Return the (x, y) coordinate for the center point of the cell that contains the specified text.  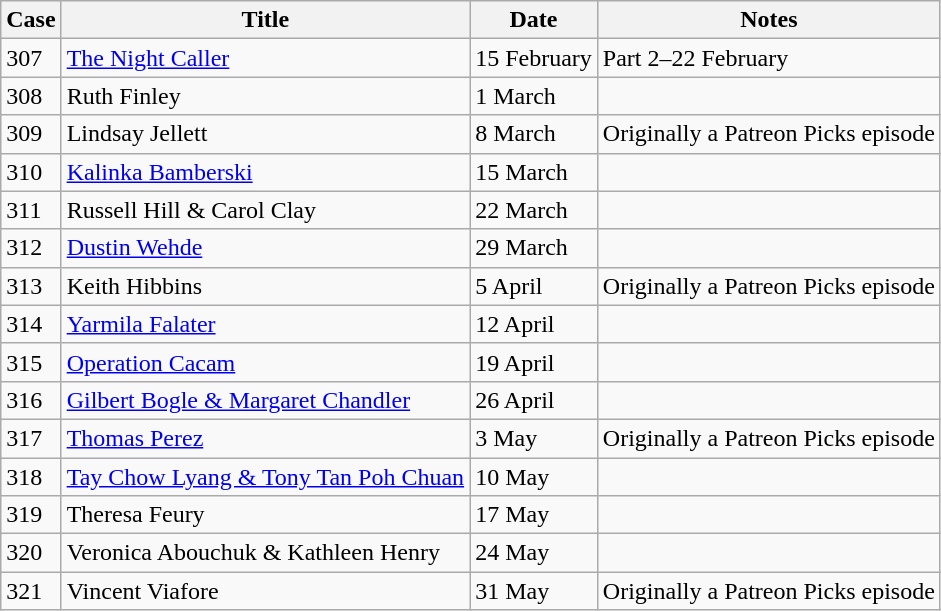
317 (31, 438)
19 April (534, 362)
29 March (534, 248)
Thomas Perez (265, 438)
Russell Hill & Carol Clay (265, 210)
312 (31, 248)
Operation Cacam (265, 362)
5 April (534, 286)
15 February (534, 58)
Part 2–22 February (768, 58)
Gilbert Bogle & Margaret Chandler (265, 400)
313 (31, 286)
Yarmila Falater (265, 324)
315 (31, 362)
26 April (534, 400)
Keith Hibbins (265, 286)
309 (31, 134)
10 May (534, 477)
15 March (534, 172)
Dustin Wehde (265, 248)
12 April (534, 324)
318 (31, 477)
8 March (534, 134)
1 March (534, 96)
Ruth Finley (265, 96)
Veronica Abouchuk & Kathleen Henry (265, 553)
31 May (534, 591)
Notes (768, 20)
24 May (534, 553)
321 (31, 591)
316 (31, 400)
310 (31, 172)
22 March (534, 210)
Title (265, 20)
311 (31, 210)
307 (31, 58)
Tay Chow Lyang & Tony Tan Poh Chuan (265, 477)
Kalinka Bamberski (265, 172)
Lindsay Jellett (265, 134)
314 (31, 324)
320 (31, 553)
Theresa Feury (265, 515)
17 May (534, 515)
308 (31, 96)
Case (31, 20)
3 May (534, 438)
Date (534, 20)
Vincent Viafore (265, 591)
319 (31, 515)
The Night Caller (265, 58)
